Pinpoint the cell where the given text exists, returning its (X, Y) midpoint coordinate. 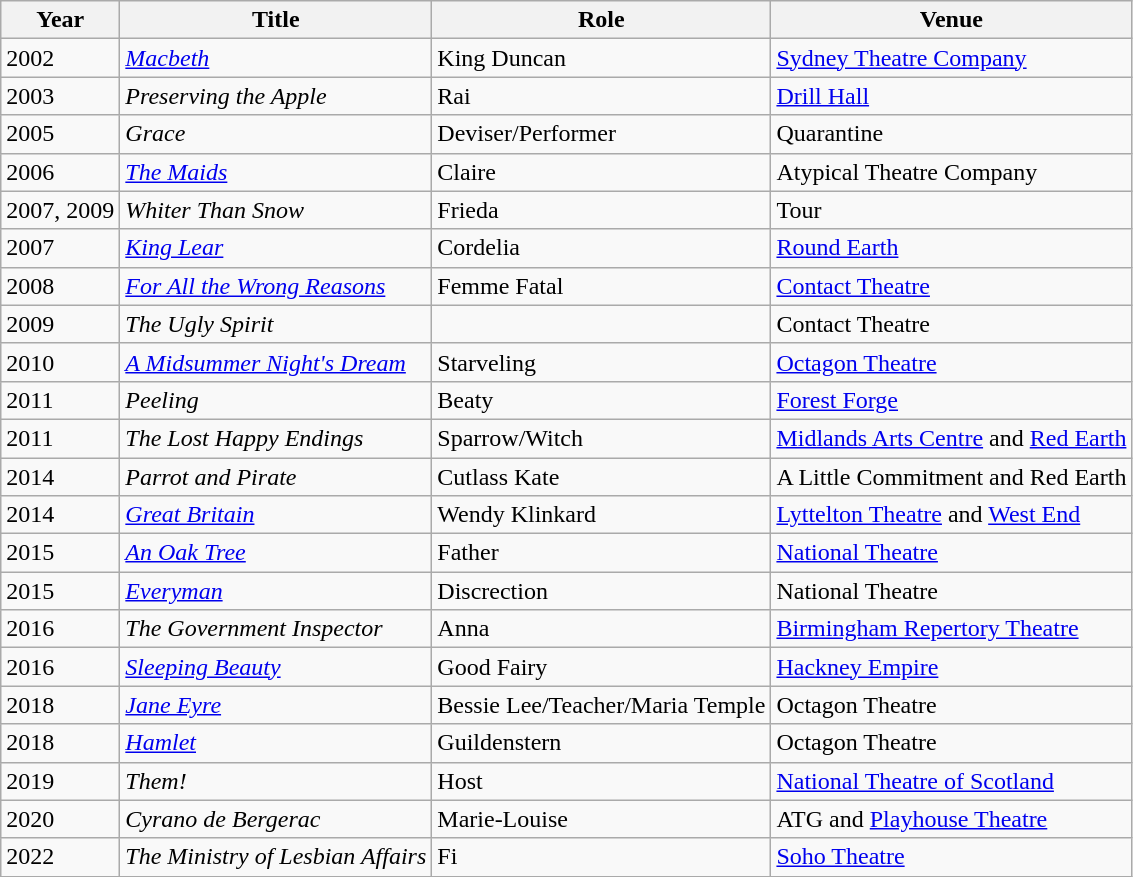
Forest Forge (952, 400)
Drill Hall (952, 96)
The Government Inspector (276, 629)
Birmingham Repertory Theatre (952, 629)
The Ministry of Lesbian Affairs (276, 857)
2002 (60, 58)
Starveling (602, 362)
Year (60, 20)
Bessie Lee/Teacher/Maria Temple (602, 705)
An Oak Tree (276, 553)
Great Britain (276, 515)
Grace (276, 134)
2008 (60, 286)
Lyttelton Theatre and West End (952, 515)
Father (602, 553)
Wendy Klinkard (602, 515)
Femme Fatal (602, 286)
2005 (60, 134)
Fi (602, 857)
Discrection (602, 591)
2007 (60, 248)
2009 (60, 324)
Whiter Than Snow (276, 210)
Everyman (276, 591)
Role (602, 20)
Good Fairy (602, 667)
Preserving the Apple (276, 96)
Frieda (602, 210)
Venue (952, 20)
Midlands Arts Centre and Red Earth (952, 438)
Atypical Theatre Company (952, 172)
Peeling (276, 400)
2020 (60, 819)
King Duncan (602, 58)
Them! (276, 781)
Title (276, 20)
2022 (60, 857)
Beaty (602, 400)
The Lost Happy Endings (276, 438)
Round Earth (952, 248)
Hamlet (276, 743)
For All the Wrong Reasons (276, 286)
Cyrano de Bergerac (276, 819)
Sparrow/Witch (602, 438)
The Ugly Spirit (276, 324)
Parrot and Pirate (276, 477)
2007, 2009 (60, 210)
Soho Theatre (952, 857)
Cutlass Kate (602, 477)
The Maids (276, 172)
King Lear (276, 248)
Cordelia (602, 248)
Macbeth (276, 58)
ATG and Playhouse Theatre (952, 819)
A Midsummer Night's Dream (276, 362)
Sleeping Beauty (276, 667)
Rai (602, 96)
Deviser/Performer (602, 134)
Tour (952, 210)
Jane Eyre (276, 705)
A Little Commitment and Red Earth (952, 477)
2006 (60, 172)
Guildenstern (602, 743)
Anna (602, 629)
Hackney Empire (952, 667)
2010 (60, 362)
Claire (602, 172)
2003 (60, 96)
Marie-Louise (602, 819)
National Theatre of Scotland (952, 781)
Host (602, 781)
Sydney Theatre Company (952, 58)
Quarantine (952, 134)
2019 (60, 781)
